Identify which cell holds the provided text, then report its (x, y) central coordinate. 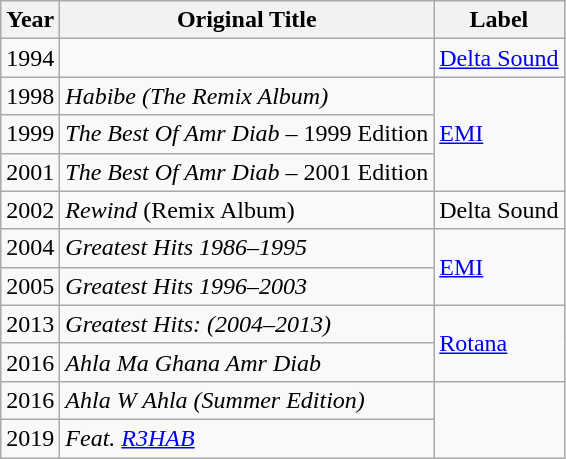
The Best Of Amr Diab – 2001 Edition (247, 172)
Rotana (499, 343)
The Best Of Amr Diab – 1999 Edition (247, 134)
2013 (30, 324)
Ahla Ma Ghana Amr Diab (247, 362)
Rewind (Remix Album) (247, 210)
Greatest Hits 1996–2003 (247, 286)
2019 (30, 438)
Greatest Hits: (2004–2013) (247, 324)
1998 (30, 96)
1999 (30, 134)
2001 (30, 172)
2002 (30, 210)
Feat. R3HAB (247, 438)
Habibe (The Remix Album) (247, 96)
Greatest Hits 1986–1995 (247, 248)
Year (30, 20)
Original Title (247, 20)
1994 (30, 58)
2005 (30, 286)
2004 (30, 248)
Label (499, 20)
Ahla W Ahla (Summer Edition) (247, 400)
